Scan for the cell matching the given text and deliver its [x, y] coordinate at center. 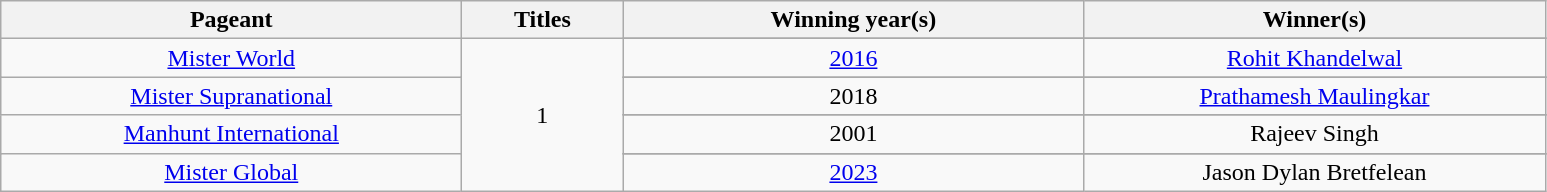
Rohit Khandelwal [1314, 58]
2001 [854, 134]
Mister Global [232, 172]
Titles [542, 20]
2023 [854, 172]
Winner(s) [1314, 20]
2016 [854, 58]
1 [542, 115]
Mister Supranational [232, 96]
Mister World [232, 58]
Pageant [232, 20]
2018 [854, 96]
Winning year(s) [854, 20]
Rajeev Singh [1314, 134]
Jason Dylan Bretfelean [1314, 172]
Manhunt International [232, 134]
Prathamesh Maulingkar [1314, 96]
